Locate the cell with the specified text and output its (X, Y) center coordinate. 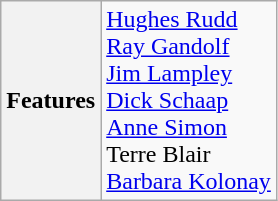
Hughes RuddRay GandolfJim LampleyDick SchaapAnne SimonTerre BlairBarbara Kolonay (189, 101)
Features (51, 101)
